Locate the cell with the specified text and output its [X, Y] center coordinate. 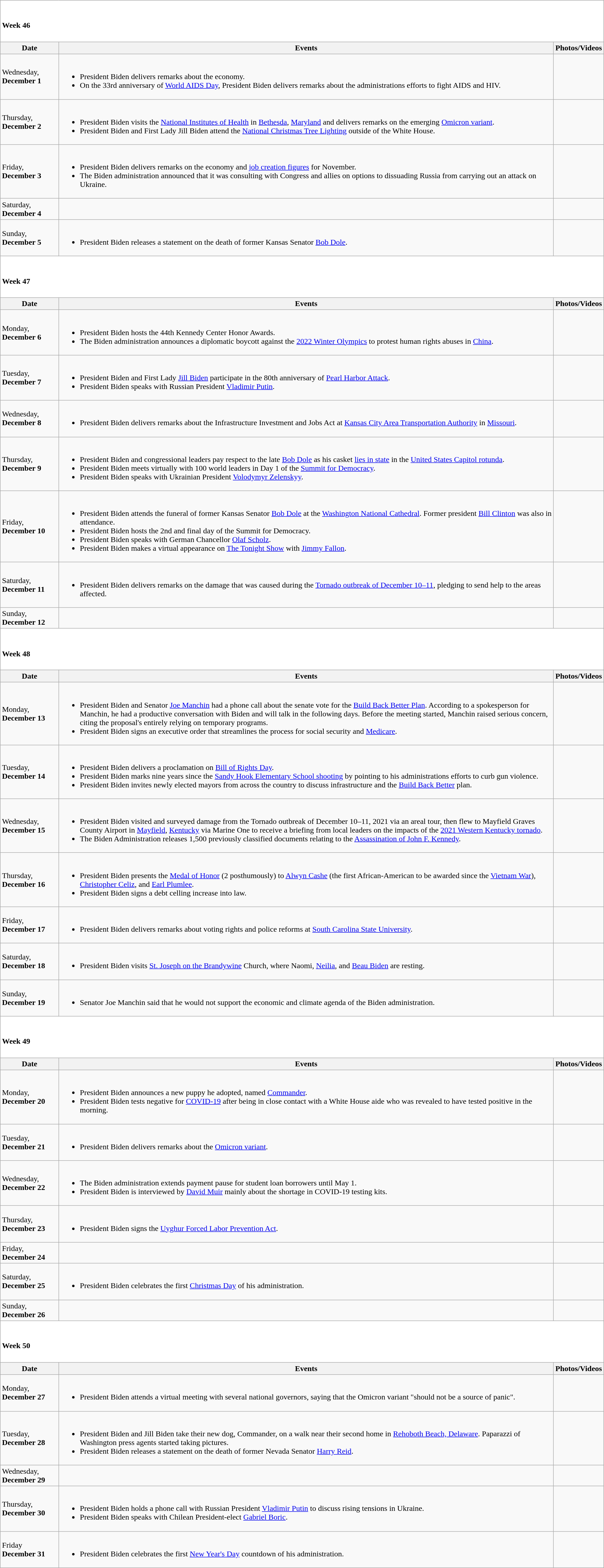
Friday, December 10 [30, 526]
President Biden delivers remarks about the Omicron variant. [306, 1142]
Tuesday, December 21 [30, 1142]
Wednesday, December 22 [30, 1183]
President Biden signs the Uyghur Forced Labor Prevention Act. [306, 1224]
Wednesday, December 29 [30, 1475]
Sunday, December 12 [30, 618]
Week 47 [302, 277]
Thursday, December 30 [30, 1509]
Wednesday, December 15 [30, 826]
Monday, December 27 [30, 1393]
Friday, December 17 [30, 925]
Week 48 [302, 649]
Sunday, December 5 [30, 238]
President Biden attends a virtual meeting with several national governors, saying that the Omicron variant "should not be a source of panic". [306, 1393]
Senator Joe Manchin said that he would not support the economic and climate agenda of the Biden administration. [306, 998]
Tuesday, December 28 [30, 1438]
Thursday, December 23 [30, 1224]
Sunday, December 26 [30, 1310]
Wednesday, December 8 [30, 418]
President Biden visits St. Joseph on the Brandywine Church, where Naomi, Neilia, and Beau Biden are resting. [306, 961]
President Biden releases a statement on the death of former Kansas Senator Bob Dole. [306, 238]
Sunday, December 19 [30, 998]
Monday, December 6 [30, 333]
President Biden delivers remarks about the Infrastructure Investment and Jobs Act at Kansas City Area Transportation Authority in Missouri. [306, 418]
Tuesday, December 14 [30, 772]
Saturday, December 11 [30, 585]
Week 49 [302, 1037]
President Biden celebrates the first Christmas Day of his administration. [306, 1282]
Tuesday, December 7 [30, 378]
President Biden celebrates the first New Year's Day countdown of his administration. [306, 1550]
Thursday, December 2 [30, 122]
Thursday, December 16 [30, 879]
Friday December 31 [30, 1550]
Friday, December 3 [30, 172]
Saturday, December 25 [30, 1282]
Monday, December 13 [30, 713]
Week 50 [302, 1342]
Wednesday, December 1 [30, 77]
President Biden delivers remarks about voting rights and police reforms at South Carolina State University. [306, 925]
Week 46 [302, 21]
Thursday, December 9 [30, 464]
Monday, December 20 [30, 1097]
Saturday, December 4 [30, 209]
Friday, December 24 [30, 1253]
Saturday, December 18 [30, 961]
